Output the (x, y) coordinate of the center of the cell containing the given text.  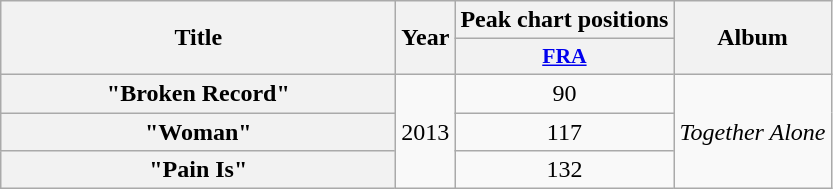
Album (752, 38)
Year (426, 38)
2013 (426, 131)
"Broken Record" (198, 93)
90 (564, 93)
132 (564, 170)
Peak chart positions (564, 20)
FRA (564, 57)
"Woman" (198, 131)
Title (198, 38)
Together Alone (752, 131)
117 (564, 131)
"Pain Is" (198, 170)
